From the cell containing the given text, extract its center point as [x, y] coordinate. 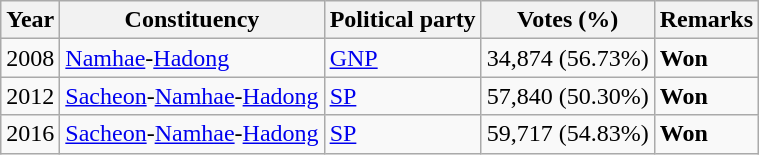
GNP [402, 58]
Political party [402, 20]
57,840 (50.30%) [568, 96]
2012 [30, 96]
Votes (%) [568, 20]
Year [30, 20]
2016 [30, 134]
Namhae-Hadong [192, 58]
Remarks [706, 20]
34,874 (56.73%) [568, 58]
2008 [30, 58]
59,717 (54.83%) [568, 134]
Constituency [192, 20]
